For the text-containing cell, return its midpoint in [X, Y] coordinate format. 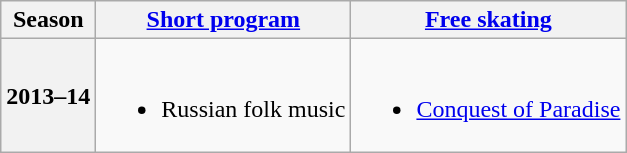
Free skating [488, 20]
2013–14 [48, 96]
Season [48, 20]
Russian folk music [224, 96]
Short program [224, 20]
Conquest of Paradise [488, 96]
